Capture the cell that displays the provided text and extract its [x, y] central coordinate. 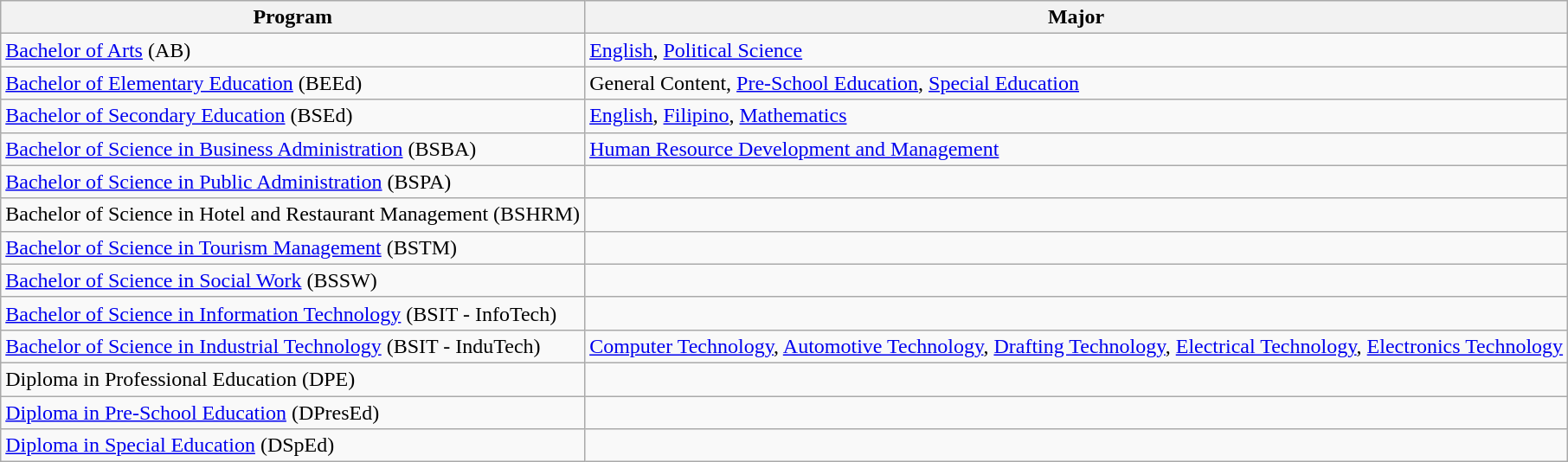
Computer Technology, Automotive Technology, Drafting Technology, Electrical Technology, Electronics Technology [1076, 346]
General Content, Pre-School Education, Special Education [1076, 83]
Bachelor of Science in Social Work (BSSW) [292, 280]
Bachelor of Science in Tourism Management (BSTM) [292, 247]
Human Resource Development and Management [1076, 149]
Bachelor of Science in Industrial Technology (BSIT - InduTech) [292, 346]
Bachelor of Elementary Education (BEEd) [292, 83]
Diploma in Special Education (DSpEd) [292, 446]
Diploma in Pre-School Education (DPresEd) [292, 413]
Bachelor of Science in Public Administration (BSPA) [292, 182]
Program [292, 17]
English, Political Science [1076, 50]
Diploma in Professional Education (DPE) [292, 379]
Bachelor of Science in Business Administration (BSBA) [292, 149]
Bachelor of Science in Information Technology (BSIT - InfoTech) [292, 313]
English, Filipino, Mathematics [1076, 116]
Bachelor of Secondary Education (BSEd) [292, 116]
Bachelor of Science in Hotel and Restaurant Management (BSHRM) [292, 215]
Major [1076, 17]
Bachelor of Arts (AB) [292, 50]
